Locate the cell with the specified text and output its [x, y] center coordinate. 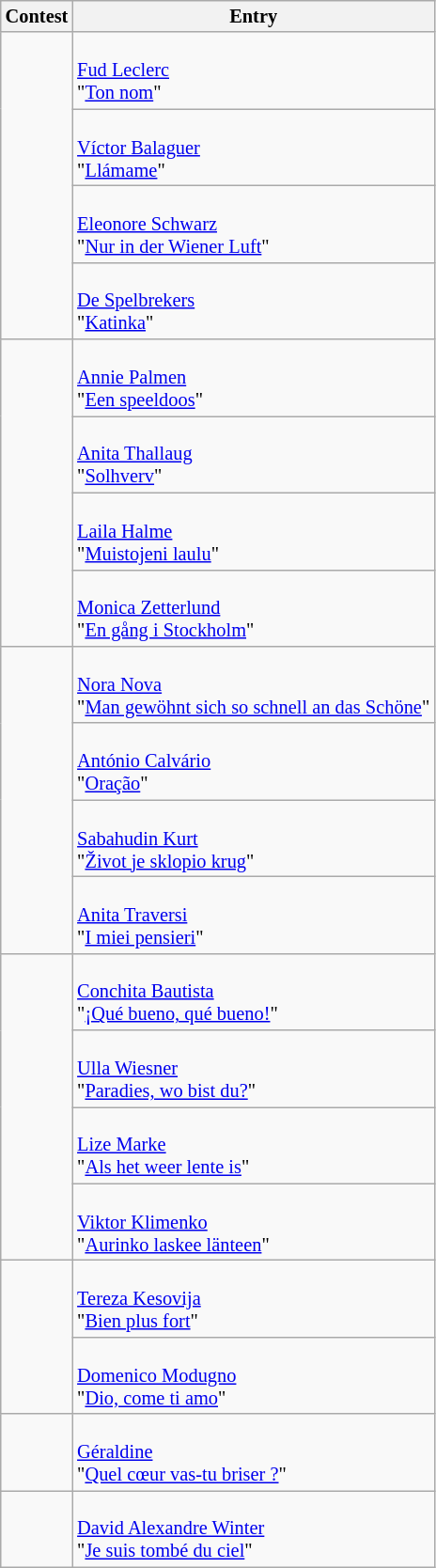
David Alexandre Winter"Je suis tombé du ciel" [254, 1529]
Viktor Klimenko"Aurinko laskee länteen" [254, 1222]
Lize Marke"Als het weer lente is" [254, 1145]
Tereza Kesovija"Bien plus fort" [254, 1298]
Ulla Wiesner"Paradies, wo bist du?" [254, 1069]
Contest [37, 16]
Anita Thallaug"Solhverv" [254, 454]
Annie Palmen"Een speeldoos" [254, 378]
De Spelbrekers"Katinka" [254, 301]
Eleonore Schwarz"Nur in der Wiener Luft" [254, 224]
Géraldine"Quel cœur vas-tu briser ?" [254, 1452]
Laila Halme"Muistojeni laulu" [254, 531]
Sabahudin Kurt"Život je sklopio krug" [254, 839]
Domenico Modugno"Dio, come ti amo" [254, 1375]
Nora Nova"Man gewöhnt sich so schnell an das Schöne" [254, 684]
Entry [254, 16]
Monica Zetterlund"En gång i Stockholm" [254, 608]
António Calvário"Oração" [254, 761]
Víctor Balaguer"Llámame" [254, 148]
Fud Leclerc"Ton nom" [254, 71]
Anita Traversi"I miei pensieri" [254, 915]
Conchita Bautista"¡Qué bueno, qué bueno!" [254, 992]
